Return the [x, y] coordinate for the center point of the cell that contains the specified text.  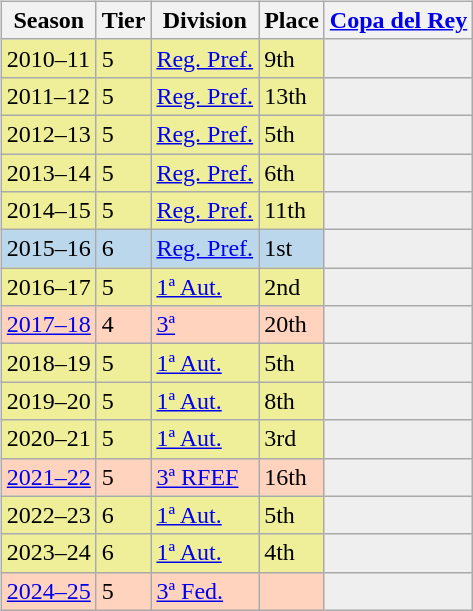
Season [48, 20]
11th [292, 211]
2018–19 [48, 363]
1st [292, 249]
6th [292, 173]
13th [292, 96]
4th [292, 553]
8th [292, 401]
Place [292, 20]
3ª Fed. [205, 591]
2011–12 [48, 96]
9th [292, 58]
2013–14 [48, 173]
2015–16 [48, 249]
2017–18 [48, 325]
2023–24 [48, 553]
2014–15 [48, 211]
2012–13 [48, 134]
2016–17 [48, 287]
2022–23 [48, 515]
3rd [292, 439]
2020–21 [48, 439]
2024–25 [48, 591]
2nd [292, 287]
Tier [124, 20]
4 [124, 325]
2010–11 [48, 58]
2021–22 [48, 477]
Division [205, 20]
3ª RFEF [205, 477]
20th [292, 325]
16th [292, 477]
2019–20 [48, 401]
3ª [205, 325]
Copa del Rey [398, 20]
